Locate the cell with the specified text and output its [x, y] center coordinate. 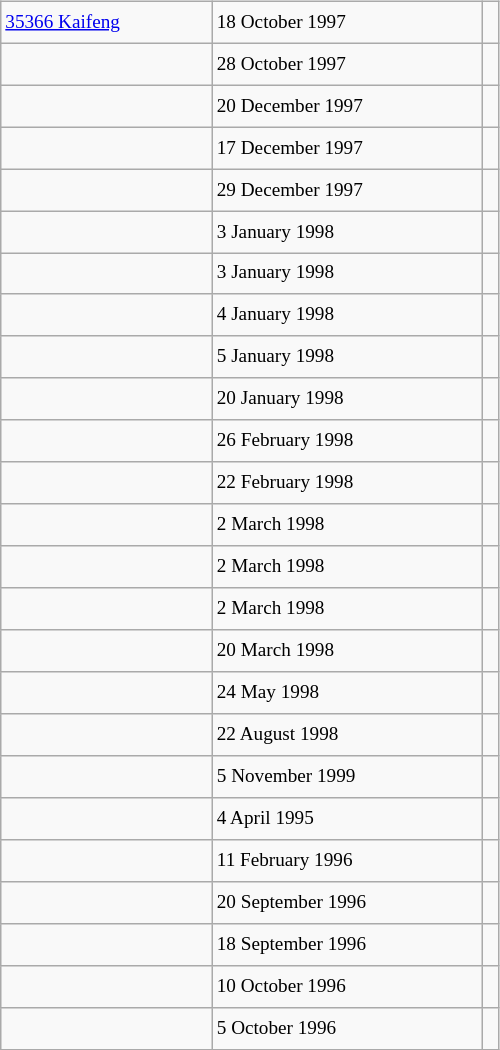
10 October 1996 [348, 986]
20 December 1997 [348, 106]
20 September 1996 [348, 902]
5 January 1998 [348, 357]
29 December 1997 [348, 190]
4 April 1995 [348, 819]
26 February 1998 [348, 441]
20 January 1998 [348, 399]
22 August 1998 [348, 735]
18 October 1997 [348, 22]
35366 Kaifeng [106, 22]
4 January 1998 [348, 315]
5 November 1999 [348, 777]
18 September 1996 [348, 944]
5 October 1996 [348, 1028]
11 February 1996 [348, 861]
20 March 1998 [348, 651]
24 May 1998 [348, 693]
22 February 1998 [348, 483]
17 December 1997 [348, 148]
28 October 1997 [348, 64]
